Detect which cell encompasses the target text, then output its [x, y] center coordinate. 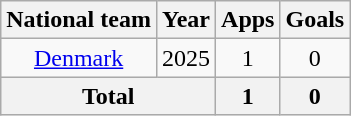
Goals [315, 20]
Total [108, 96]
2025 [186, 58]
National team [79, 20]
Denmark [79, 58]
Year [186, 20]
Apps [248, 20]
